Detect which cell encompasses the target text, then output its [X, Y] center coordinate. 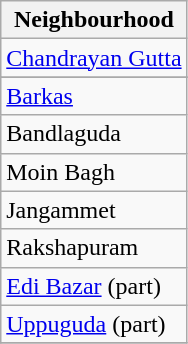
Bandlaguda [94, 134]
Edi Bazar (part) [94, 286]
Moin Bagh [94, 172]
Uppuguda (part) [94, 324]
Chandrayan Gutta [94, 58]
Barkas [94, 96]
Rakshapuram [94, 248]
Jangammet [94, 210]
Neighbourhood [94, 20]
